Pinpoint the cell where the given text exists, returning its (x, y) midpoint coordinate. 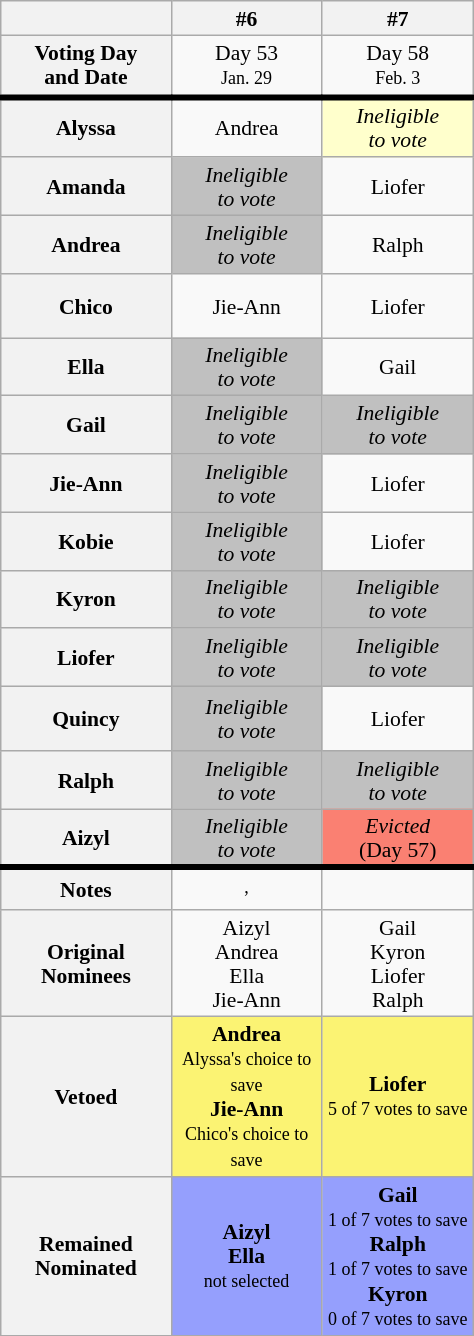
Kobie (86, 541)
AndreaAlyssa's choice to saveJie-AnnChico's choice to save (246, 1097)
Evicted(Day 57) (398, 838)
#6 (246, 18)
Vetoed (86, 1097)
Quincy (86, 719)
Day 58Feb. 3 (398, 66)
Amanda (86, 187)
Original Nominees (86, 964)
Liofer5 of 7 votes to save (398, 1097)
Day 53Jan. 29 (246, 66)
AizylEllanot selected (246, 1256)
Gail1 of 7 votes to saveRalph1 of 7 votes to saveKyron0 of 7 votes to save (398, 1256)
Voting Dayand Date (86, 66)
Kyron (86, 599)
AizylAndreaEllaJie-Ann (246, 964)
Remained Nominated (86, 1256)
Alyssa (86, 127)
Ella (86, 367)
Aizyl (86, 838)
Notes (86, 889)
Chico (86, 306)
GailKyronLioferRalph (398, 964)
, (246, 889)
#7 (398, 18)
